For the text-containing cell, return its midpoint in (x, y) coordinate format. 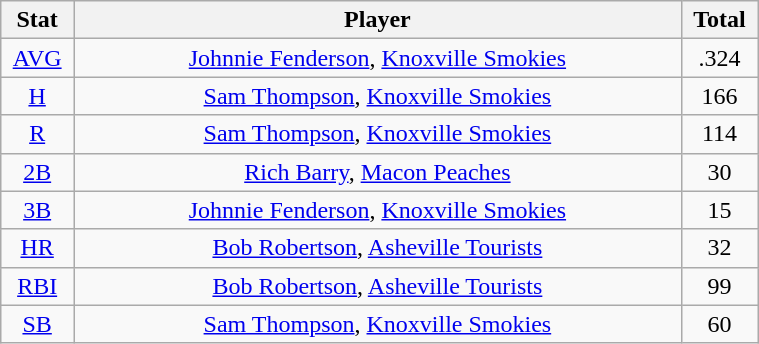
HR (38, 248)
RBI (38, 286)
15 (719, 210)
R (38, 134)
3B (38, 210)
Player (378, 20)
60 (719, 324)
H (38, 96)
SB (38, 324)
166 (719, 96)
AVG (38, 58)
Stat (38, 20)
Total (719, 20)
32 (719, 248)
30 (719, 172)
114 (719, 134)
99 (719, 286)
.324 (719, 58)
Rich Barry, Macon Peaches (378, 172)
2B (38, 172)
